Output the [x, y] coordinate of the center of the cell containing the given text.  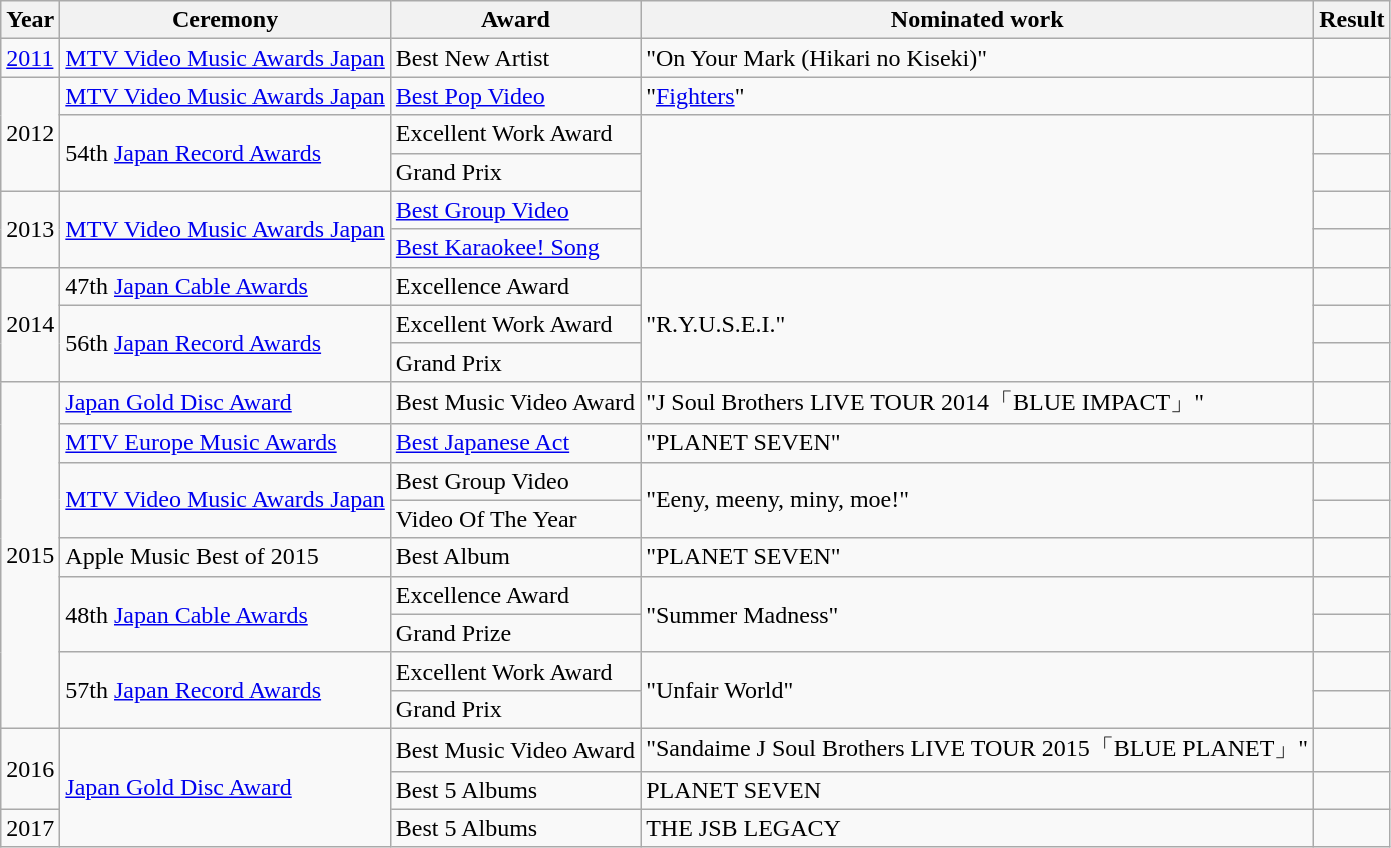
THE JSB LEGACY [978, 828]
2012 [30, 134]
56th Japan Record Awards [226, 343]
48th Japan Cable Awards [226, 614]
Ceremony [226, 20]
Award [515, 20]
"Sandaime J Soul Brothers LIVE TOUR 2015「BLUE PLANET」" [978, 750]
Result [1352, 20]
Grand Prize [515, 633]
54th Japan Record Awards [226, 153]
Best Japanese Act [515, 443]
Year [30, 20]
Best Album [515, 557]
PLANET SEVEN [978, 790]
47th Japan Cable Awards [226, 286]
"J Soul Brothers LIVE TOUR 2014「BLUE IMPACT」" [978, 402]
"Unfair World" [978, 690]
"R.Y.U.S.E.I." [978, 324]
2015 [30, 554]
Best Karaokee! Song [515, 248]
"Fighters" [978, 96]
"Eeny, meeny, miny, moe!" [978, 500]
MTV Europe Music Awards [226, 443]
"Summer Madness" [978, 614]
Nominated work [978, 20]
Video Of The Year [515, 519]
Apple Music Best of 2015 [226, 557]
"On Your Mark (Hikari no Kiseki)" [978, 58]
57th Japan Record Awards [226, 690]
2017 [30, 828]
Best Pop Video [515, 96]
2014 [30, 324]
2016 [30, 768]
2011 [30, 58]
2013 [30, 229]
Best New Artist [515, 58]
